Locate the cell with the specified text and output its [X, Y] center coordinate. 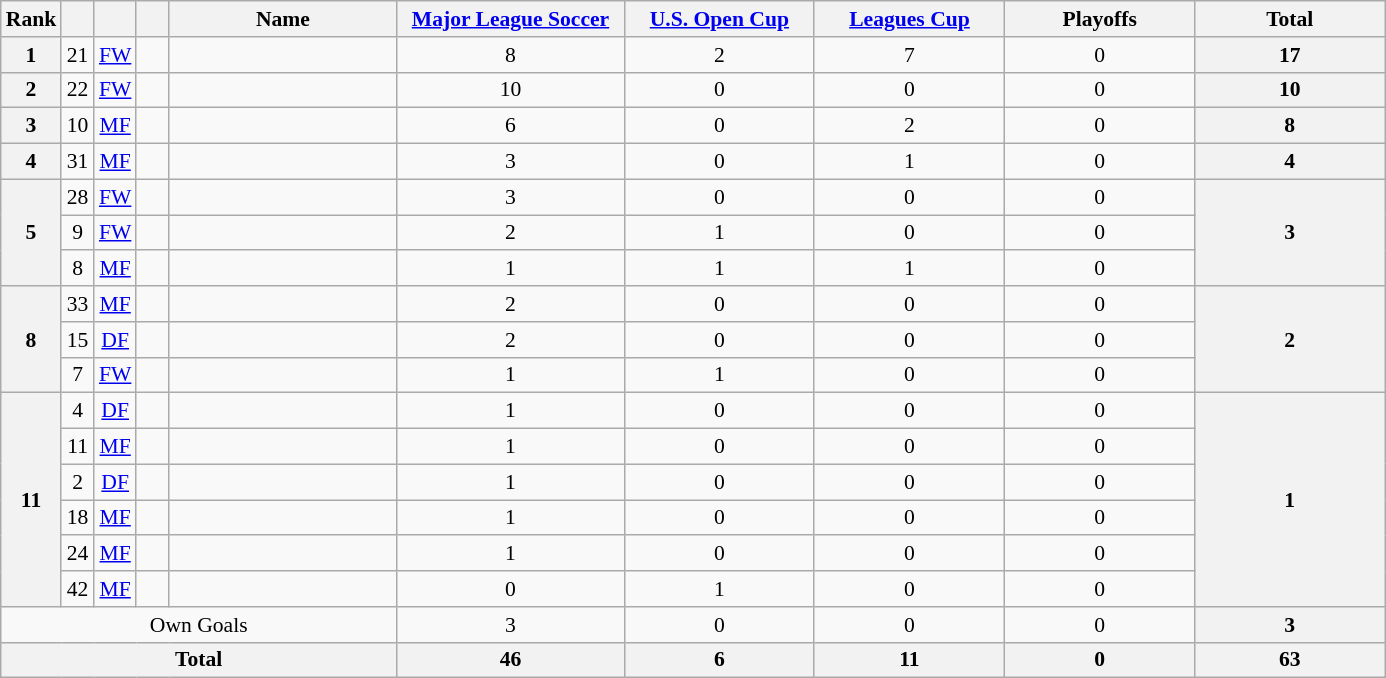
Rank [32, 19]
63 [1290, 660]
33 [78, 304]
17 [1290, 55]
9 [78, 233]
18 [78, 518]
Leagues Cup [909, 19]
Own Goals [199, 625]
Name [283, 19]
42 [78, 589]
24 [78, 554]
31 [78, 162]
15 [78, 340]
Playoffs [1100, 19]
28 [78, 197]
U.S. Open Cup [719, 19]
22 [78, 90]
Major League Soccer [511, 19]
21 [78, 55]
46 [511, 660]
5 [32, 232]
